Output the (X, Y) coordinate of the center of the cell containing the given text.  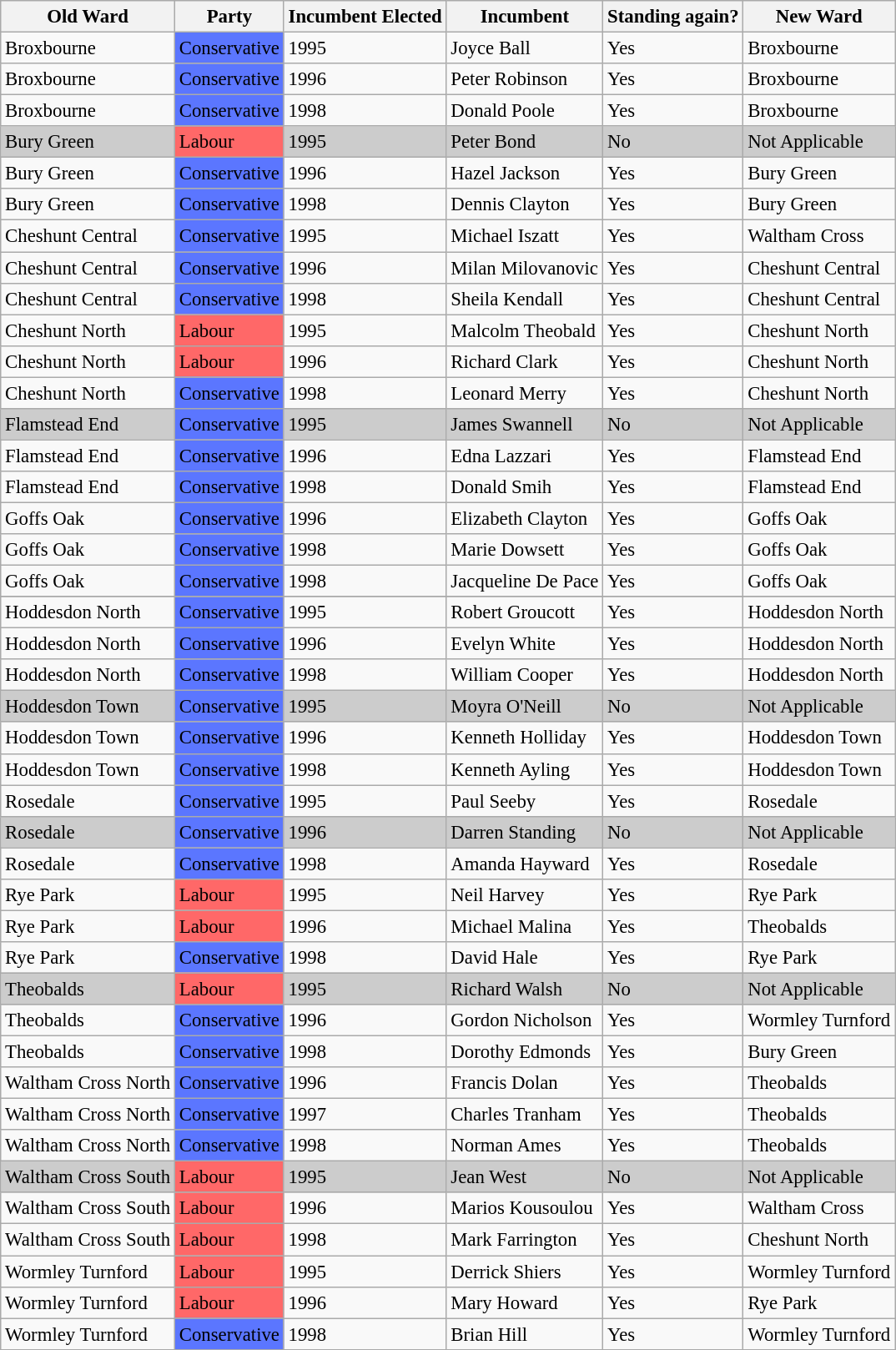
Standing again? (673, 17)
Edna Lazzari (525, 456)
Hazel Jackson (525, 174)
Michael Malina (525, 926)
Dennis Clayton (525, 204)
David Hale (525, 958)
Amanda Hayward (525, 864)
Robert Groucott (525, 612)
Mary Howard (525, 1302)
Richard Clark (525, 361)
William Cooper (525, 675)
Gordon Nicholson (525, 1020)
Michael Iszatt (525, 236)
Norman Ames (525, 1146)
James Swannell (525, 425)
Jean West (525, 1177)
Francis Dolan (525, 1083)
Moyra O'Neill (525, 707)
Donald Smih (525, 487)
Mark Farrington (525, 1240)
Incumbent Elected (365, 17)
New Ward (819, 17)
Peter Robinson (525, 79)
Marios Kousoulou (525, 1209)
Kenneth Holliday (525, 738)
Old Ward (88, 17)
Richard Walsh (525, 989)
Leonard Merry (525, 393)
Malcolm Theobald (525, 330)
Party (229, 17)
Derrick Shiers (525, 1272)
Kenneth Ayling (525, 769)
Neil Harvey (525, 895)
Incumbent (525, 17)
Peter Bond (525, 142)
Paul Seeby (525, 801)
Milan Milovanovic (525, 268)
Brian Hill (525, 1334)
Jacqueline De Pace (525, 582)
Marie Dowsett (525, 550)
Joyce Ball (525, 48)
Donald Poole (525, 111)
Sheila Kendall (525, 299)
1997 (365, 1115)
Dorothy Edmonds (525, 1052)
Darren Standing (525, 832)
Charles Tranham (525, 1115)
Evelyn White (525, 644)
Elizabeth Clayton (525, 518)
